For the text-containing cell, return its midpoint in (X, Y) coordinate format. 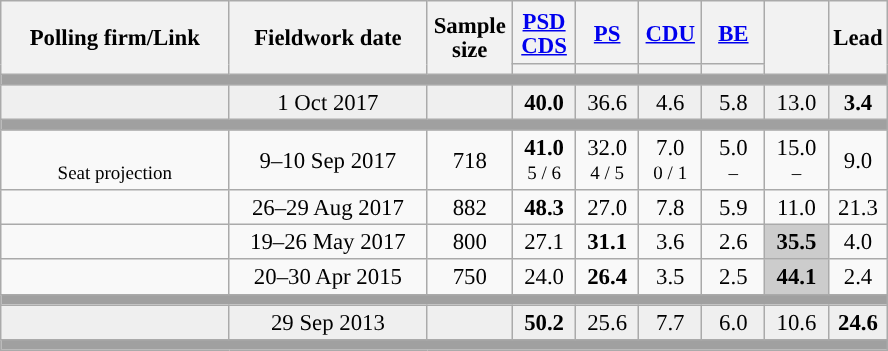
24.0 (544, 278)
26.4 (608, 278)
50.2 (544, 322)
882 (470, 208)
9.0 (858, 160)
4.0 (858, 242)
PS (608, 32)
7.8 (670, 208)
5.0– (734, 160)
2.4 (858, 278)
7.00 / 1 (670, 160)
800 (470, 242)
20–30 Apr 2015 (328, 278)
Sample size (470, 38)
11.0 (796, 208)
2.5 (734, 278)
27.0 (608, 208)
PSDCDS (544, 32)
36.6 (608, 102)
9–10 Sep 2017 (328, 160)
31.1 (608, 242)
13.0 (796, 102)
Polling firm/Link (115, 38)
4.6 (670, 102)
6.0 (734, 322)
7.7 (670, 322)
25.6 (608, 322)
3.5 (670, 278)
5.8 (734, 102)
32.04 / 5 (608, 160)
35.5 (796, 242)
1 Oct 2017 (328, 102)
5.9 (734, 208)
750 (470, 278)
Lead (858, 38)
44.1 (796, 278)
24.6 (858, 322)
26–29 Aug 2017 (328, 208)
40.0 (544, 102)
Fieldwork date (328, 38)
CDU (670, 32)
21.3 (858, 208)
48.3 (544, 208)
3.4 (858, 102)
27.1 (544, 242)
2.6 (734, 242)
15.0– (796, 160)
3.6 (670, 242)
29 Sep 2013 (328, 322)
Seat projection (115, 160)
718 (470, 160)
19–26 May 2017 (328, 242)
BE (734, 32)
41.05 / 6 (544, 160)
10.6 (796, 322)
